For the text-containing cell, return its midpoint in [x, y] coordinate format. 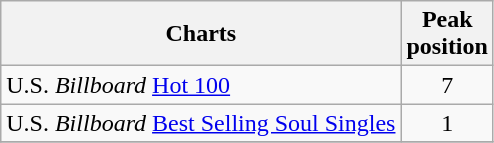
U.S. Billboard Best Selling Soul Singles [201, 123]
7 [447, 85]
Peakposition [447, 34]
U.S. Billboard Hot 100 [201, 85]
1 [447, 123]
Charts [201, 34]
